For the text-containing cell, return its midpoint in [X, Y] coordinate format. 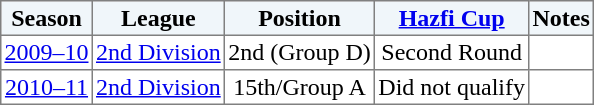
2009–10 [47, 52]
Second Round [452, 52]
15th/Group A [299, 87]
Notes [562, 18]
Did not qualify [452, 87]
Season [47, 18]
2nd (Group D) [299, 52]
Position [299, 18]
League [158, 18]
2010–11 [47, 87]
Hazfi Cup [452, 18]
